Scan for the cell matching the given text and deliver its [X, Y] coordinate at center. 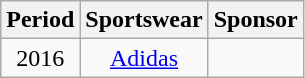
Adidas [144, 58]
Sportswear [144, 20]
2016 [40, 58]
Sponsor [256, 20]
Period [40, 20]
